Extract the [x, y] coordinate from the center of the cell holding the provided text.  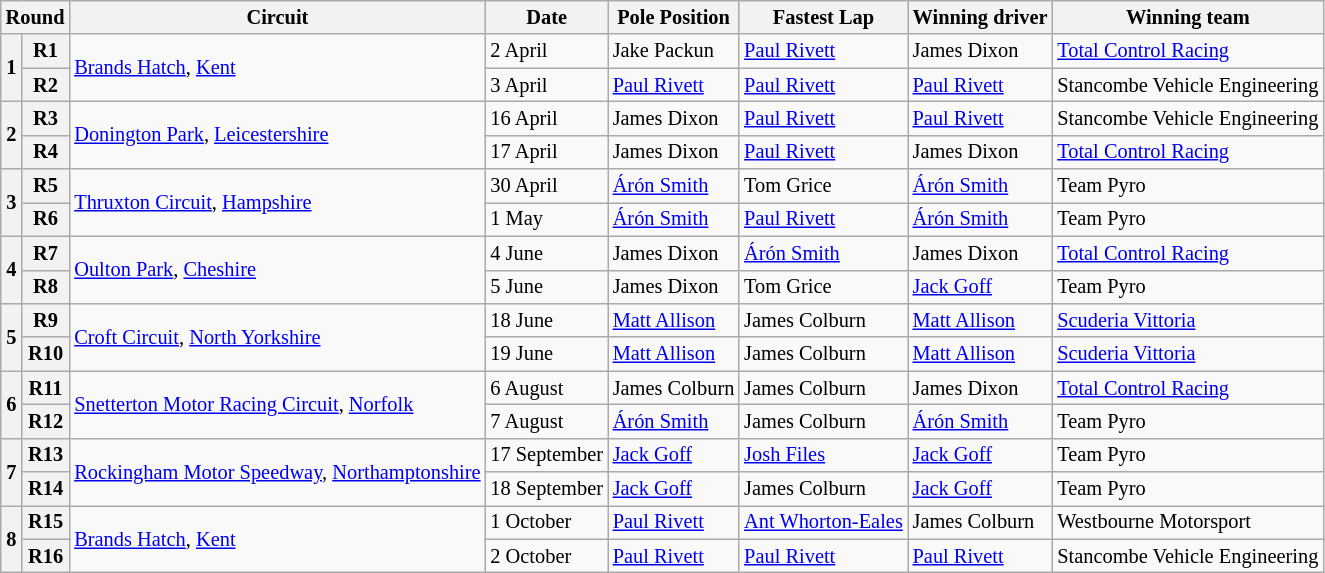
Fastest Lap [823, 17]
R12 [46, 421]
16 April [546, 118]
3 April [546, 85]
Jake Packun [674, 51]
18 June [546, 320]
5 [12, 336]
Round [36, 17]
30 April [546, 186]
2 [12, 134]
Oulton Park, Cheshire [277, 270]
1 May [546, 219]
1 [12, 68]
5 June [546, 287]
Donington Park, Leicestershire [277, 134]
2 October [546, 556]
R5 [46, 186]
R8 [46, 287]
Winning team [1188, 17]
Snetterton Motor Racing Circuit, Norfolk [277, 404]
R2 [46, 85]
6 [12, 404]
R7 [46, 253]
R6 [46, 219]
3 [12, 202]
R14 [46, 489]
8 [12, 538]
18 September [546, 489]
R15 [46, 522]
Pole Position [674, 17]
Croft Circuit, North Yorkshire [277, 336]
Thruxton Circuit, Hampshire [277, 202]
Ant Whorton-Eales [823, 522]
Westbourne Motorsport [1188, 522]
Winning driver [980, 17]
R11 [46, 388]
R13 [46, 455]
Josh Files [823, 455]
7 [12, 472]
6 August [546, 388]
Rockingham Motor Speedway, Northamptonshire [277, 472]
R4 [46, 152]
7 August [546, 421]
R10 [46, 354]
17 September [546, 455]
R16 [46, 556]
R1 [46, 51]
R9 [46, 320]
19 June [546, 354]
4 June [546, 253]
R3 [46, 118]
17 April [546, 152]
2 April [546, 51]
1 October [546, 522]
4 [12, 270]
Circuit [277, 17]
Date [546, 17]
